Provide the (x, y) coordinate of the cell's center where the given text is located.  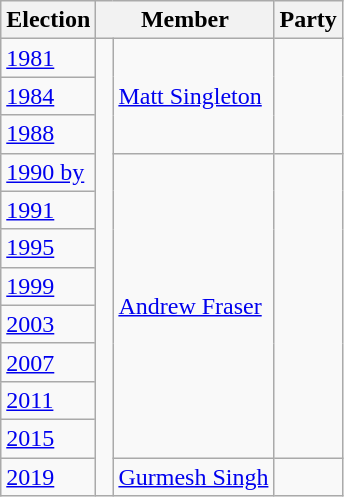
2015 (48, 438)
Election (48, 20)
2003 (48, 324)
Party (308, 20)
1981 (48, 58)
1990 by (48, 172)
2019 (48, 477)
Matt Singleton (194, 96)
1984 (48, 96)
1988 (48, 134)
2007 (48, 362)
Andrew Fraser (194, 305)
1999 (48, 286)
1991 (48, 210)
Member (185, 20)
Gurmesh Singh (194, 477)
1995 (48, 248)
2011 (48, 400)
